Return (x, y) of the center of cell containing provided text 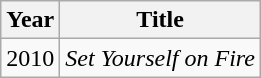
2010 (30, 58)
Year (30, 20)
Title (160, 20)
Set Yourself on Fire (160, 58)
